Scan for the cell matching the given text and deliver its [X, Y] coordinate at center. 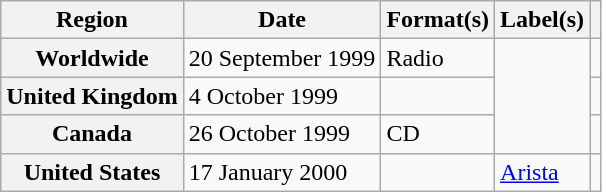
Region [92, 20]
United States [92, 172]
Format(s) [438, 20]
Arista [542, 172]
Worldwide [92, 58]
26 October 1999 [282, 134]
4 October 1999 [282, 96]
United Kingdom [92, 96]
Label(s) [542, 20]
20 September 1999 [282, 58]
Canada [92, 134]
CD [438, 134]
Radio [438, 58]
17 January 2000 [282, 172]
Date [282, 20]
